Capture the cell that displays the provided text and extract its [X, Y] central coordinate. 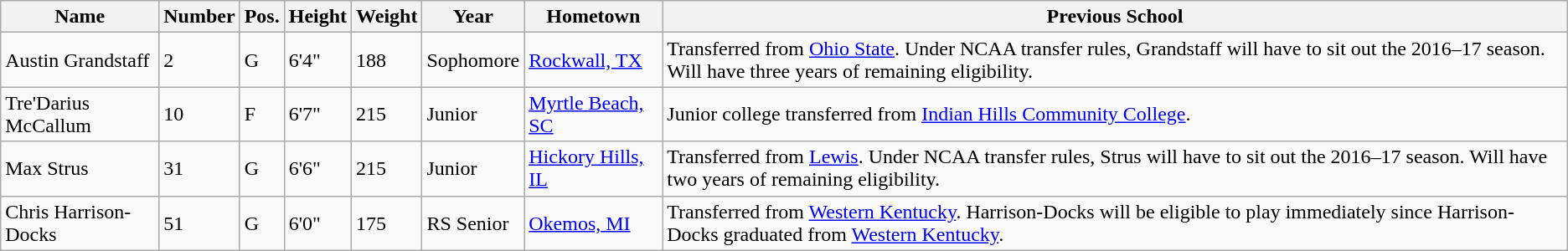
Number [199, 17]
RS Senior [473, 223]
Transferred from Lewis. Under NCAA transfer rules, Strus will have to sit out the 2016–17 season. Will have two years of remaining eligibility. [1115, 169]
10 [199, 114]
Junior college transferred from Indian Hills Community College. [1115, 114]
Max Strus [80, 169]
Chris Harrison-Docks [80, 223]
Hometown [593, 17]
2 [199, 60]
Weight [387, 17]
Pos. [261, 17]
6'6" [317, 169]
Height [317, 17]
Sophomore [473, 60]
6'4" [317, 60]
188 [387, 60]
F [261, 114]
Okemos, MI [593, 223]
Myrtle Beach, SC [593, 114]
51 [199, 223]
Name [80, 17]
6'0" [317, 223]
Year [473, 17]
175 [387, 223]
Previous School [1115, 17]
31 [199, 169]
Hickory Hills, IL [593, 169]
Rockwall, TX [593, 60]
6'7" [317, 114]
Tre'Darius McCallum [80, 114]
Transferred from Western Kentucky. Harrison-Docks will be eligible to play immediately since Harrison-Docks graduated from Western Kentucky. [1115, 223]
Austin Grandstaff [80, 60]
